Search for the cell housing the specified text and yield its (X, Y) center coordinate. 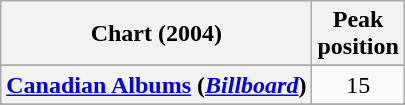
15 (358, 85)
Peak position (358, 34)
Chart (2004) (156, 34)
Canadian Albums (Billboard) (156, 85)
